Provide the (x, y) coordinate of the cell's center where the given text is located.  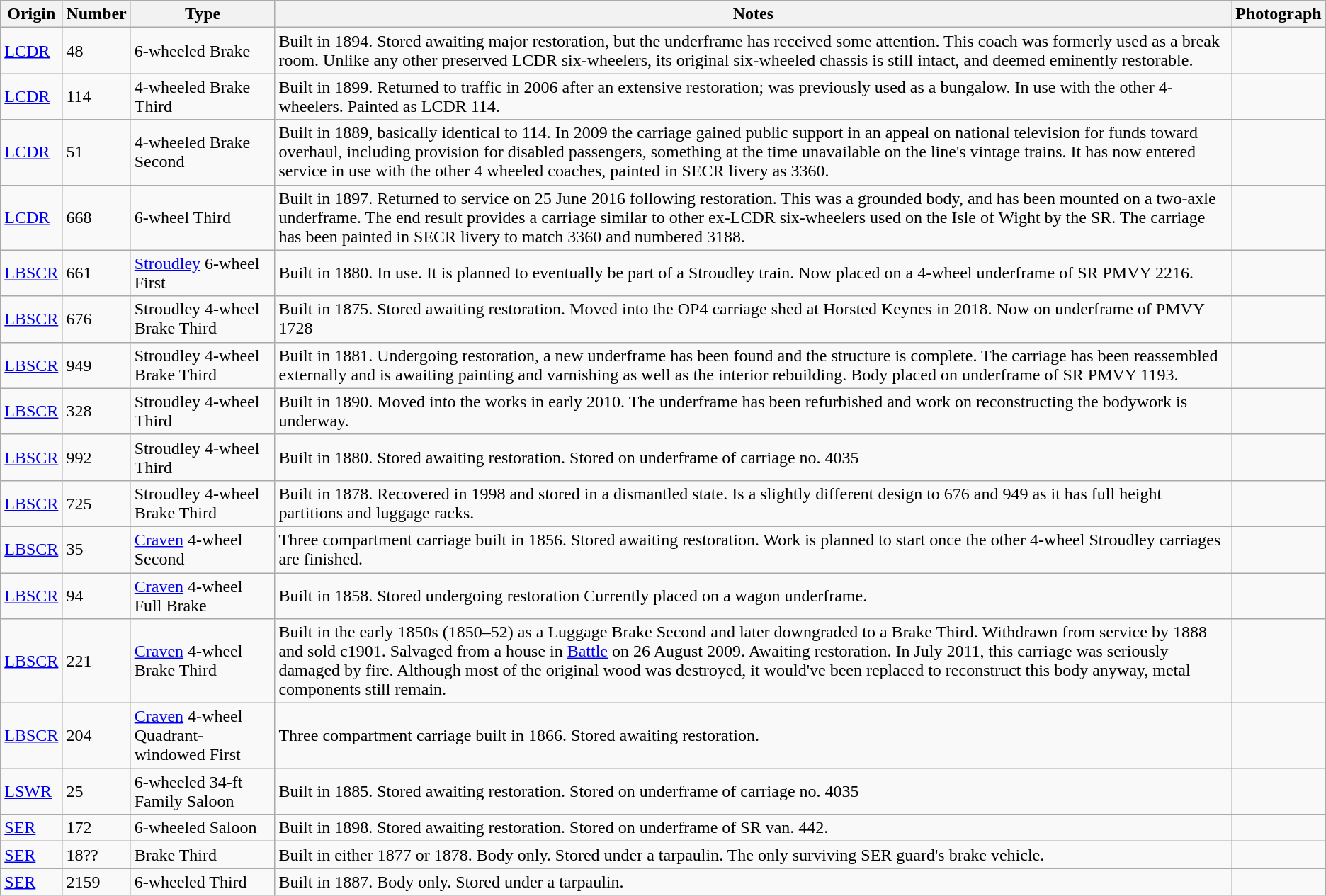
Three compartment carriage built in 1866. Stored awaiting restoration. (754, 736)
221 (96, 662)
Craven 4-wheel Quadrant-windowed First (203, 736)
668 (96, 217)
676 (96, 319)
6-wheel Third (203, 217)
4-wheeled Brake Third (203, 96)
Built in 1887. Body only. Stored under a tarpaulin. (754, 882)
2159 (96, 882)
Built in 1875. Stored awaiting restoration. Moved into the OP4 carriage shed at Horsted Keynes in 2018. Now on underframe of PMVY 1728 (754, 319)
4-wheeled Brake Second (203, 152)
Stroudley 6-wheel First (203, 273)
661 (96, 273)
Built in 1890. Moved into the works in early 2010. The underframe has been refurbished and work on reconstructing the bodywork is underway. (754, 411)
Type (203, 14)
Built in 1858. Stored undergoing restoration Currently placed on a wagon underframe. (754, 595)
Built in 1880. Stored awaiting restoration. Stored on underframe of carriage no. 4035 (754, 458)
Craven 4-wheel Second (203, 550)
25 (96, 792)
Number (96, 14)
51 (96, 152)
172 (96, 828)
Craven 4-wheel Brake Third (203, 662)
Craven 4-wheel Full Brake (203, 595)
Built in 1885. Stored awaiting restoration. Stored on underframe of carriage no. 4035 (754, 792)
48 (96, 51)
6-wheeled Third (203, 882)
114 (96, 96)
204 (96, 736)
328 (96, 411)
LSWR (31, 792)
Built in 1898. Stored awaiting restoration. Stored on underframe of SR van. 442. (754, 828)
Built in either 1877 or 1878. Body only. Stored under a tarpaulin. The only surviving SER guard's brake vehicle. (754, 855)
18?? (96, 855)
Built in 1880. In use. It is planned to eventually be part of a Stroudley train. Now placed on a 4-wheel underframe of SR PMVY 2216. (754, 273)
6-wheeled Saloon (203, 828)
94 (96, 595)
Origin (31, 14)
35 (96, 550)
725 (96, 503)
949 (96, 365)
6-wheeled 34-ft Family Saloon (203, 792)
992 (96, 458)
Brake Third (203, 855)
6-wheeled Brake (203, 51)
Photograph (1279, 14)
Notes (754, 14)
